From the cell containing the given text, extract its center point as [x, y] coordinate. 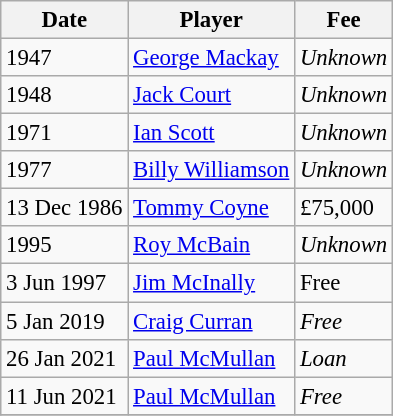
George Mackay [212, 58]
Ian Scott [212, 133]
Date [64, 20]
1948 [64, 95]
1977 [64, 170]
Craig Curran [212, 321]
5 Jan 2019 [64, 321]
Player [212, 20]
Roy McBain [212, 245]
Fee [344, 20]
1971 [64, 133]
3 Jun 1997 [64, 283]
Loan [344, 358]
13 Dec 1986 [64, 208]
1995 [64, 245]
£75,000 [344, 208]
Jim McInally [212, 283]
Tommy Coyne [212, 208]
26 Jan 2021 [64, 358]
11 Jun 2021 [64, 396]
1947 [64, 58]
Billy Williamson [212, 170]
Jack Court [212, 95]
